Return the [x, y] coordinate for the center point of the cell that contains the specified text.  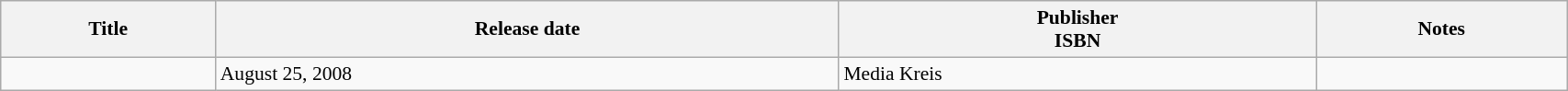
Notes [1442, 29]
August 25, 2008 [527, 74]
Media Kreis [1077, 74]
Release date [527, 29]
Title [108, 29]
PublisherISBN [1077, 29]
